Extract the [X, Y] coordinate from the center of the cell holding the provided text.  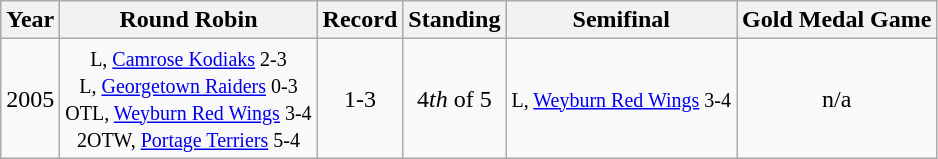
Year [30, 20]
Standing [454, 20]
L, Weyburn Red Wings 3-4 [622, 98]
Round Robin [188, 20]
L, Camrose Kodiaks 2-3L, Georgetown Raiders 0-3OTL, Weyburn Red Wings 3-42OTW, Portage Terriers 5-4 [188, 98]
Gold Medal Game [837, 20]
Semifinal [622, 20]
2005 [30, 98]
Record [360, 20]
1-3 [360, 98]
n/a [837, 98]
4th of 5 [454, 98]
